Capture the cell that displays the provided text and extract its [X, Y] central coordinate. 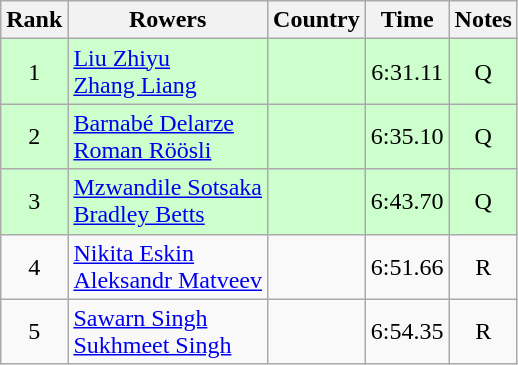
1 [34, 72]
4 [34, 266]
6:31.11 [407, 72]
3 [34, 202]
Rowers [168, 20]
6:43.70 [407, 202]
Sawarn SinghSukhmeet Singh [168, 332]
Country [317, 20]
5 [34, 332]
6:51.66 [407, 266]
Mzwandile SotsakaBradley Betts [168, 202]
Liu ZhiyuZhang Liang [168, 72]
Notes [483, 20]
6:35.10 [407, 136]
Barnabé DelarzeRoman Röösli [168, 136]
Time [407, 20]
Rank [34, 20]
Nikita EskinAleksandr Matveev [168, 266]
6:54.35 [407, 332]
2 [34, 136]
